Detect which cell encompasses the target text, then output its (x, y) center coordinate. 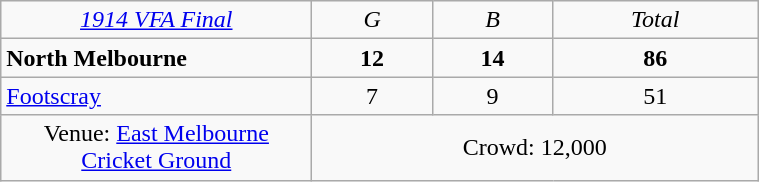
9 (492, 96)
Venue: East Melbourne Cricket Ground (156, 148)
14 (492, 58)
North Melbourne (156, 58)
86 (656, 58)
12 (372, 58)
Total (656, 20)
Crowd: 12,000 (535, 148)
51 (656, 96)
7 (372, 96)
1914 VFA Final (156, 20)
B (492, 20)
G (372, 20)
Footscray (156, 96)
